Pinpoint the cell where the given text exists, returning its (X, Y) midpoint coordinate. 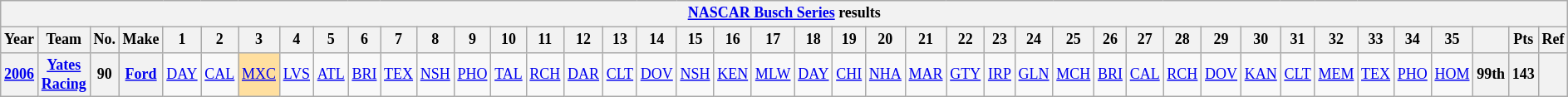
12 (583, 40)
23 (1000, 40)
KAN (1261, 75)
8 (435, 40)
10 (509, 40)
21 (926, 40)
4 (296, 40)
3 (259, 40)
11 (545, 40)
MEM (1336, 75)
26 (1110, 40)
MCH (1074, 75)
NASCAR Busch Series results (784, 13)
Yates Racing (63, 75)
2 (219, 40)
32 (1336, 40)
Pts (1523, 40)
DAR (583, 75)
30 (1261, 40)
LVS (296, 75)
24 (1034, 40)
No. (105, 40)
9 (472, 40)
28 (1182, 40)
22 (966, 40)
MAR (926, 75)
Make (141, 40)
14 (656, 40)
13 (620, 40)
Team (63, 40)
27 (1145, 40)
GTY (966, 75)
NHA (886, 75)
2006 (20, 75)
Ref (1553, 40)
KEN (733, 75)
34 (1413, 40)
31 (1298, 40)
20 (886, 40)
18 (813, 40)
90 (105, 75)
6 (364, 40)
25 (1074, 40)
33 (1376, 40)
16 (733, 40)
Ford (141, 75)
GLN (1034, 75)
MLW (773, 75)
143 (1523, 75)
TAL (509, 75)
99th (1491, 75)
15 (695, 40)
17 (773, 40)
29 (1221, 40)
HOM (1452, 75)
5 (331, 40)
1 (182, 40)
ATL (331, 75)
IRP (1000, 75)
CHI (849, 75)
MXC (259, 75)
19 (849, 40)
7 (399, 40)
35 (1452, 40)
Year (20, 40)
